For the text-containing cell, return its midpoint in [x, y] coordinate format. 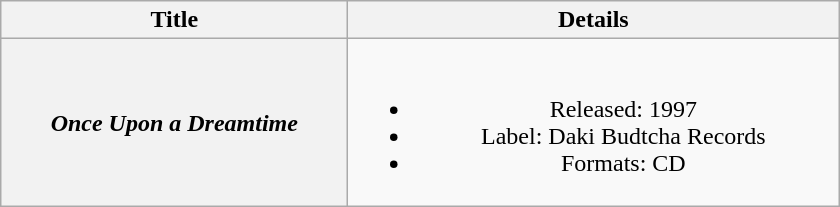
Once Upon a Dreamtime [174, 122]
Details [594, 20]
Released: 1997Label: Daki Budtcha RecordsFormats: CD [594, 122]
Title [174, 20]
